Detect which cell encompasses the target text, then output its [x, y] center coordinate. 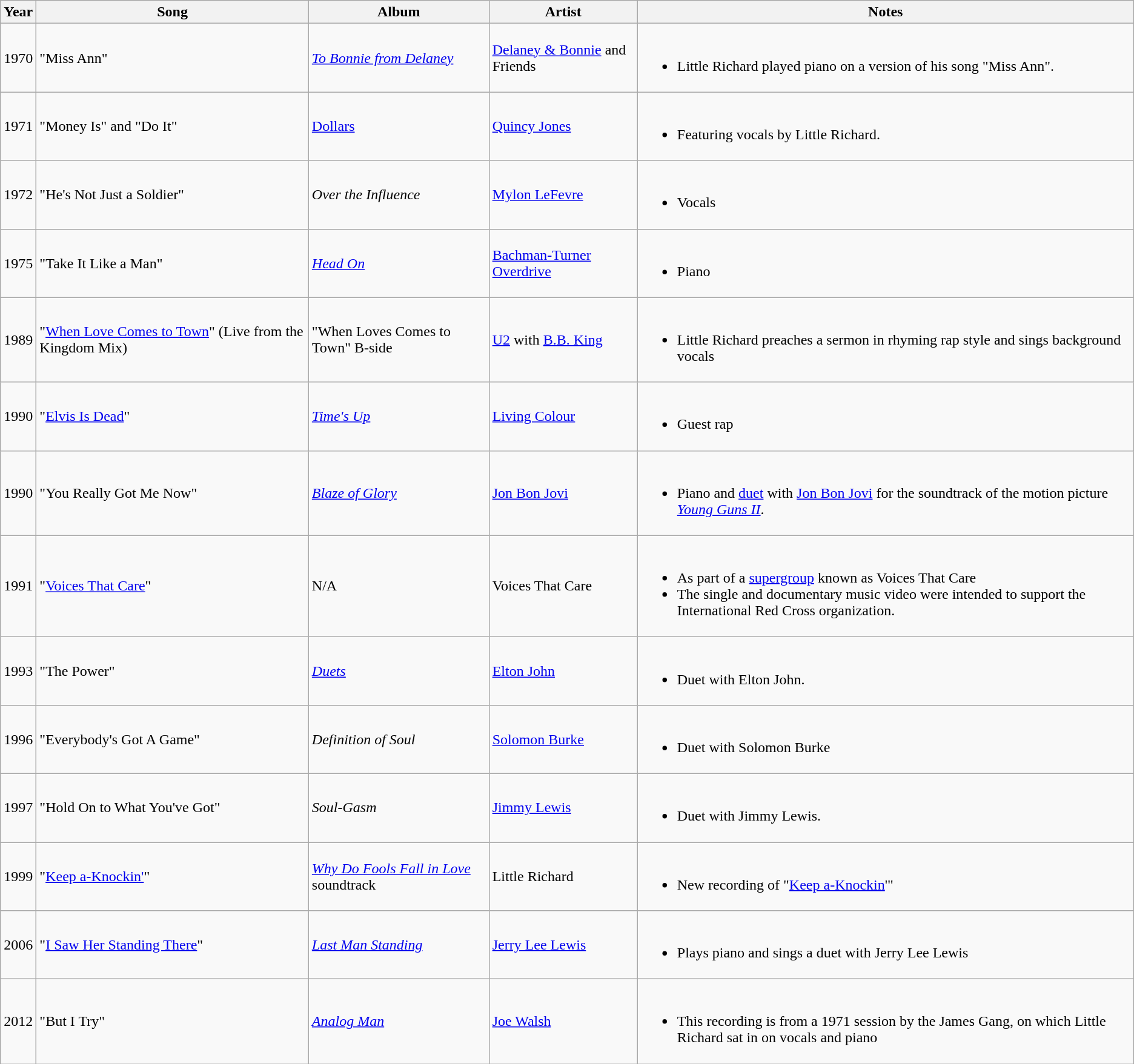
Voices That Care [563, 586]
Delaney & Bonnie and Friends [563, 58]
1989 [18, 340]
Year [18, 12]
Jerry Lee Lewis [563, 945]
Jon Bon Jovi [563, 493]
"I Saw Her Standing There" [173, 945]
"When Love Comes to Town" (Live from the Kingdom Mix) [173, 340]
Quincy Jones [563, 126]
"Keep a-Knockin'" [173, 876]
"Elvis Is Dead" [173, 417]
1999 [18, 876]
1993 [18, 671]
Piano and duet with Jon Bon Jovi for the soundtrack of the motion picture Young Guns II. [886, 493]
"Take It Like a Man" [173, 263]
Piano [886, 263]
Song [173, 12]
Jimmy Lewis [563, 808]
Time's Up [399, 417]
1971 [18, 126]
"You Really Got Me Now" [173, 493]
Duet with Solomon Burke [886, 739]
"He's Not Just a Soldier" [173, 195]
U2 with B.B. King [563, 340]
Soul-Gasm [399, 808]
Little Richard played piano on a version of his song "Miss Ann". [886, 58]
Bachman-Turner Overdrive [563, 263]
"But I Try" [173, 1022]
"Hold On to What You've Got" [173, 808]
Elton John [563, 671]
Notes [886, 12]
1991 [18, 586]
Vocals [886, 195]
N/A [399, 586]
Duet with Elton John. [886, 671]
Artist [563, 12]
Head On [399, 263]
Solomon Burke [563, 739]
Last Man Standing [399, 945]
Guest rap [886, 417]
2006 [18, 945]
"Money Is" and "Do It" [173, 126]
Album [399, 12]
Little Richard preaches a sermon in rhyming rap style and sings background vocals [886, 340]
"Miss Ann" [173, 58]
1970 [18, 58]
"The Power" [173, 671]
Blaze of Glory [399, 493]
2012 [18, 1022]
Analog Man [399, 1022]
To Bonnie from Delaney [399, 58]
Living Colour [563, 417]
Little Richard [563, 876]
Featuring vocals by Little Richard. [886, 126]
Definition of Soul [399, 739]
"Everybody's Got A Game" [173, 739]
New recording of "Keep a-Knockin'" [886, 876]
1997 [18, 808]
Joe Walsh [563, 1022]
"Voices That Care" [173, 586]
Over the Influence [399, 195]
Dollars [399, 126]
Duets [399, 671]
Why Do Fools Fall in Love soundtrack [399, 876]
1972 [18, 195]
This recording is from a 1971 session by the James Gang, on which Little Richard sat in on vocals and piano [886, 1022]
Duet with Jimmy Lewis. [886, 808]
Mylon LeFevre [563, 195]
"When Loves Comes to Town" B-side [399, 340]
1975 [18, 263]
1996 [18, 739]
Plays piano and sings a duet with Jerry Lee Lewis [886, 945]
